Locate the cell with the specified text and output its [x, y] center coordinate. 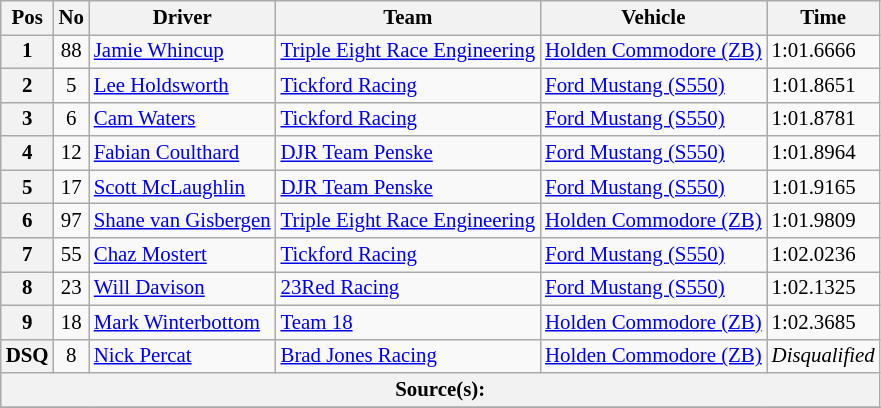
No [70, 18]
1:01.9165 [824, 187]
Team [408, 18]
1:02.1325 [824, 288]
Source(s): [440, 390]
88 [70, 51]
Nick Percat [182, 356]
1:01.8964 [824, 153]
Fabian Coulthard [182, 153]
3 [28, 119]
Chaz Mostert [182, 255]
18 [70, 322]
1:01.8651 [824, 85]
Time [824, 18]
Mark Winterbottom [182, 322]
Cam Waters [182, 119]
DSQ [28, 356]
Scott McLaughlin [182, 187]
4 [28, 153]
Brad Jones Racing [408, 356]
Driver [182, 18]
55 [70, 255]
Disqualified [824, 356]
9 [28, 322]
97 [70, 221]
Vehicle [654, 18]
Lee Holdsworth [182, 85]
23Red Racing [408, 288]
17 [70, 187]
12 [70, 153]
1 [28, 51]
Shane van Gisbergen [182, 221]
Pos [28, 18]
7 [28, 255]
Will Davison [182, 288]
2 [28, 85]
Team 18 [408, 322]
23 [70, 288]
1:01.6666 [824, 51]
1:02.3685 [824, 322]
1:01.9809 [824, 221]
1:02.0236 [824, 255]
Jamie Whincup [182, 51]
1:01.8781 [824, 119]
